From the cell containing the given text, extract its center point as (x, y) coordinate. 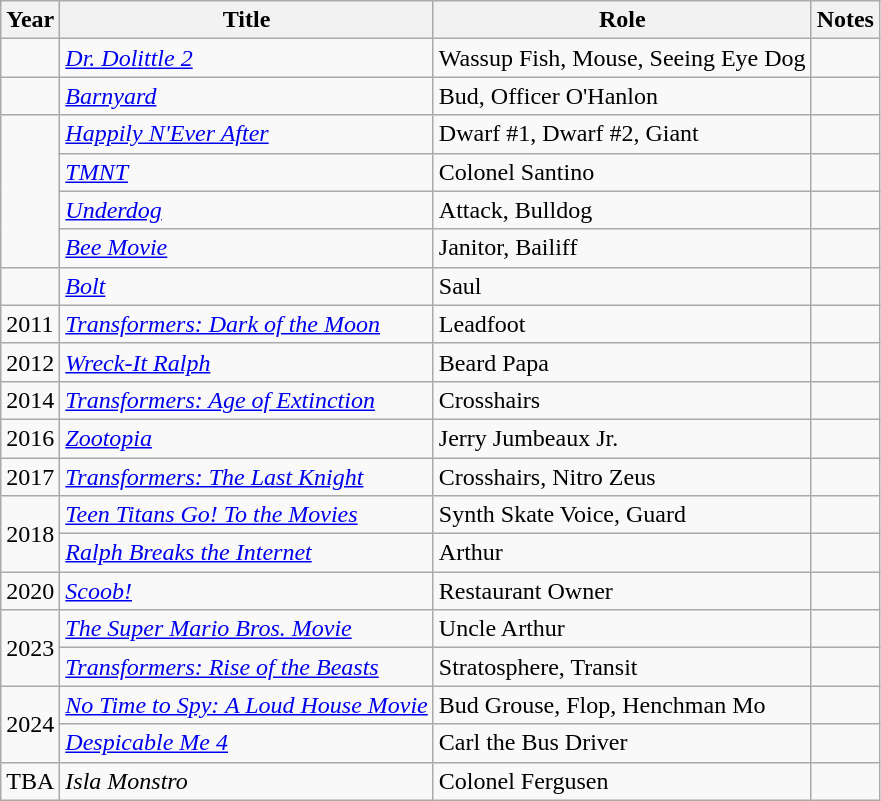
Janitor, Bailiff (622, 248)
Happily N'Ever After (247, 134)
Zootopia (247, 438)
Title (247, 20)
Dr. Dolittle 2 (247, 58)
Barnyard (247, 96)
Teen Titans Go! To the Movies (247, 515)
No Time to Spy: A Loud House Movie (247, 705)
Restaurant Owner (622, 591)
Colonel Santino (622, 172)
Colonel Fergusen (622, 781)
Dwarf #1, Dwarf #2, Giant (622, 134)
Bud Grouse, Flop, Henchman Mo (622, 705)
2024 (30, 724)
Wreck-It Ralph (247, 362)
Crosshairs (622, 400)
Underdog (247, 210)
Bee Movie (247, 248)
Saul (622, 286)
2018 (30, 534)
2012 (30, 362)
The Super Mario Bros. Movie (247, 629)
2020 (30, 591)
Transformers: Age of Extinction (247, 400)
Transformers: Rise of the Beasts (247, 667)
Crosshairs, Nitro Zeus (622, 477)
Uncle Arthur (622, 629)
2016 (30, 438)
Attack, Bulldog (622, 210)
Scoob! (247, 591)
Bud, Officer O'Hanlon (622, 96)
Bolt (247, 286)
Despicable Me 4 (247, 743)
TBA (30, 781)
Transformers: Dark of the Moon (247, 324)
Role (622, 20)
Synth Skate Voice, Guard (622, 515)
2011 (30, 324)
Leadfoot (622, 324)
Year (30, 20)
2023 (30, 648)
Notes (845, 20)
Jerry Jumbeaux Jr. (622, 438)
Transformers: The Last Knight (247, 477)
Stratosphere, Transit (622, 667)
Arthur (622, 553)
TMNT (247, 172)
Wassup Fish, Mouse, Seeing Eye Dog (622, 58)
Beard Papa (622, 362)
2014 (30, 400)
Isla Monstro (247, 781)
2017 (30, 477)
Carl the Bus Driver (622, 743)
Ralph Breaks the Internet (247, 553)
